Return the [x, y] coordinate for the center point of the cell that contains the specified text.  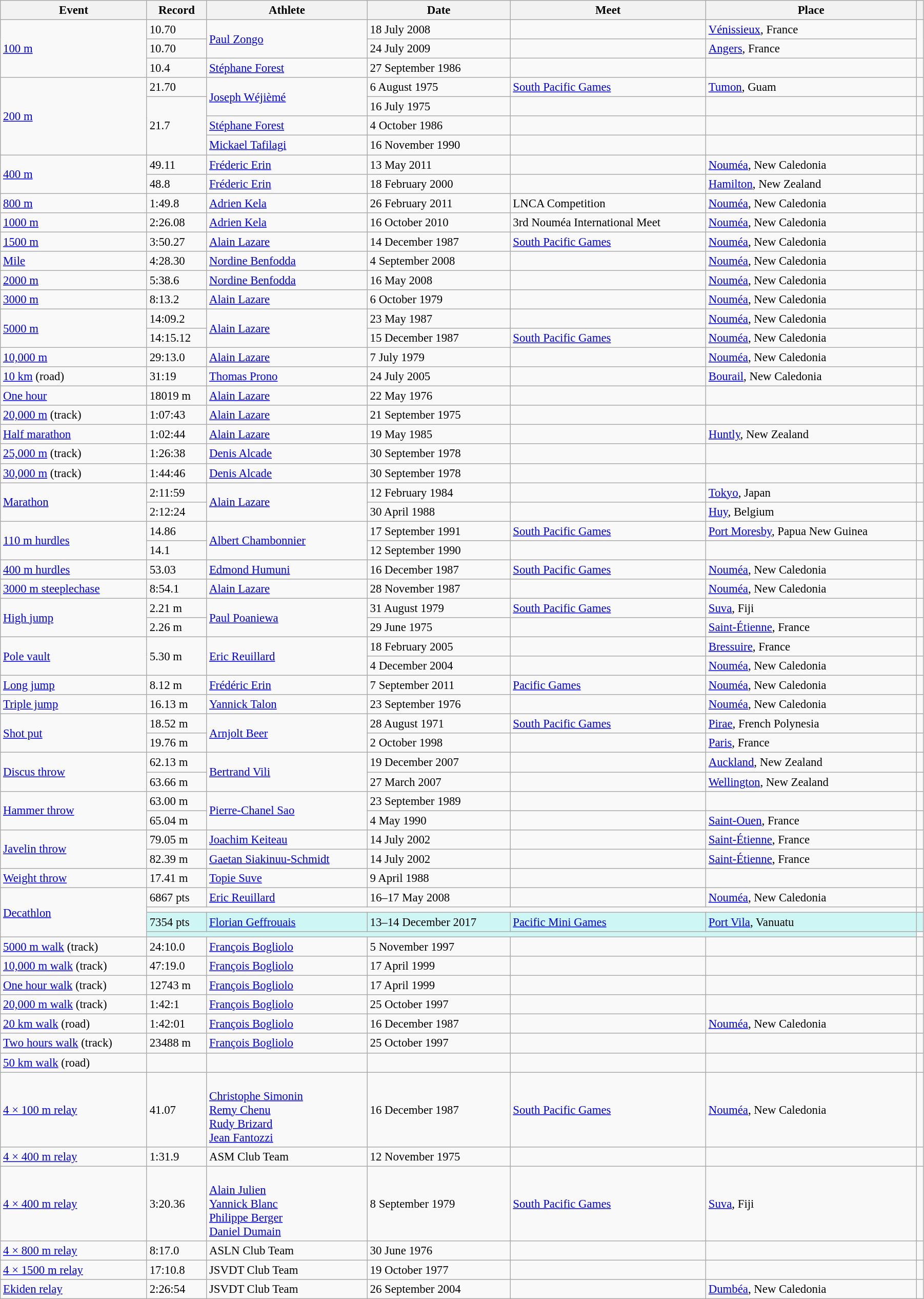
17 September 1991 [439, 531]
19 October 1977 [439, 1270]
53.03 [176, 569]
18 February 2005 [439, 647]
4 December 2004 [439, 666]
Christophe SimoninRemy ChenuRudy BrizardJean Fantozzi [287, 1110]
20 km walk (road) [74, 1024]
1:42:01 [176, 1024]
49.11 [176, 165]
Ekiden relay [74, 1289]
2:12:24 [176, 511]
Marathon [74, 502]
Frédéric Erin [287, 685]
Meet [608, 10]
6 August 1975 [439, 87]
7 September 2011 [439, 685]
Dumbéa, New Caledonia [811, 1289]
19 May 1985 [439, 435]
28 August 1971 [439, 724]
Vénissieux, France [811, 30]
Yannick Talon [287, 704]
21 September 1975 [439, 415]
79.05 m [176, 839]
Place [811, 10]
19 December 2007 [439, 762]
5000 m walk (track) [74, 947]
20,000 m (track) [74, 415]
Tokyo, Japan [811, 493]
18.52 m [176, 724]
One hour walk (track) [74, 986]
10,000 m walk (track) [74, 966]
Paul Zongo [287, 39]
Wellington, New Zealand [811, 782]
Pole vault [74, 657]
29 June 1975 [439, 627]
Tumon, Guam [811, 87]
15 December 1987 [439, 338]
30 June 1976 [439, 1251]
Auckland, New Zealand [811, 762]
Port Moresby, Papua New Guinea [811, 531]
100 m [74, 49]
29:13.0 [176, 358]
10 km (road) [74, 377]
26 September 2004 [439, 1289]
8.12 m [176, 685]
One hour [74, 396]
Hammer throw [74, 811]
Pierre-Chanel Sao [287, 811]
1:02:44 [176, 435]
23 May 1987 [439, 319]
23488 m [176, 1044]
31:19 [176, 377]
63.66 m [176, 782]
2.26 m [176, 627]
17.41 m [176, 878]
4 October 1986 [439, 126]
21.7 [176, 126]
7354 pts [176, 922]
Bertrand Vili [287, 772]
4 May 1990 [439, 820]
Shot put [74, 734]
23 September 1989 [439, 801]
1:07:43 [176, 415]
14.1 [176, 550]
1:49.8 [176, 203]
Saint-Ouen, France [811, 820]
8 September 1979 [439, 1204]
Mickael Tafilagi [287, 145]
16 July 1975 [439, 107]
2:26.08 [176, 222]
Triple jump [74, 704]
Half marathon [74, 435]
24 July 2005 [439, 377]
Paul Poaniewa [287, 618]
1000 m [74, 222]
22 May 1976 [439, 396]
6 October 1979 [439, 300]
10,000 m [74, 358]
4 × 100 m relay [74, 1110]
Joachim Keiteau [287, 839]
Huntly, New Zealand [811, 435]
26 February 2011 [439, 203]
LNCA Competition [608, 203]
20,000 m walk (track) [74, 1005]
2.21 m [176, 608]
Port Vila, Vanuatu [811, 922]
Bourail, New Caledonia [811, 377]
30 April 1988 [439, 511]
ASLN Club Team [287, 1251]
62.13 m [176, 762]
Two hours walk (track) [74, 1044]
1500 m [74, 242]
16–17 May 2008 [439, 897]
1:26:38 [176, 454]
Long jump [74, 685]
14:15.12 [176, 338]
4:28.30 [176, 261]
65.04 m [176, 820]
3:50.27 [176, 242]
6867 pts [176, 897]
48.8 [176, 184]
400 m hurdles [74, 569]
27 September 1986 [439, 68]
Angers, France [811, 49]
Huy, Belgium [811, 511]
4 × 1500 m relay [74, 1270]
24:10.0 [176, 947]
25,000 m (track) [74, 454]
12 September 1990 [439, 550]
5000 m [74, 328]
Date [439, 10]
1:42:1 [176, 1005]
13 May 2011 [439, 165]
Mile [74, 261]
High jump [74, 618]
16 May 2008 [439, 280]
9 April 1988 [439, 878]
Athlete [287, 10]
30,000 m (track) [74, 473]
400 m [74, 174]
3000 m steeplechase [74, 589]
2:11:59 [176, 493]
18019 m [176, 396]
41.07 [176, 1110]
Decathlon [74, 912]
5:38.6 [176, 280]
Weight throw [74, 878]
Event [74, 10]
47:19.0 [176, 966]
31 August 1979 [439, 608]
2:26:54 [176, 1289]
200 m [74, 116]
18 February 2000 [439, 184]
Joseph Wéjièmé [287, 96]
5.30 m [176, 657]
50 km walk (road) [74, 1062]
Pacific Games [608, 685]
5 November 1997 [439, 947]
Javelin throw [74, 849]
ASM Club Team [287, 1156]
8:17.0 [176, 1251]
28 November 1987 [439, 589]
19.76 m [176, 743]
82.39 m [176, 859]
110 m hurdles [74, 541]
Albert Chambonnier [287, 541]
1:31.9 [176, 1156]
1:44:46 [176, 473]
21.70 [176, 87]
Florian Geffrouais [287, 922]
12 November 1975 [439, 1156]
63.00 m [176, 801]
3:20.36 [176, 1204]
Gaetan Siakinuu-Schmidt [287, 859]
16 October 2010 [439, 222]
Pirae, French Polynesia [811, 724]
2000 m [74, 280]
Record [176, 10]
Discus throw [74, 772]
14.86 [176, 531]
7 July 1979 [439, 358]
Topie Suve [287, 878]
Thomas Prono [287, 377]
12743 m [176, 986]
4 × 800 m relay [74, 1251]
8:13.2 [176, 300]
27 March 2007 [439, 782]
10.4 [176, 68]
8:54.1 [176, 589]
24 July 2009 [439, 49]
Alain JulienYannick BlancPhilippe BergerDaniel Dumain [287, 1204]
17:10.8 [176, 1270]
Edmond Humuni [287, 569]
4 September 2008 [439, 261]
18 July 2008 [439, 30]
Pacific Mini Games [608, 922]
800 m [74, 203]
Arnjolt Beer [287, 734]
3rd Nouméa International Meet [608, 222]
2 October 1998 [439, 743]
16.13 m [176, 704]
16 November 1990 [439, 145]
Paris, France [811, 743]
3000 m [74, 300]
Bressuire, France [811, 647]
Hamilton, New Zealand [811, 184]
23 September 1976 [439, 704]
14:09.2 [176, 319]
12 February 1984 [439, 493]
13–14 December 2017 [439, 922]
14 December 1987 [439, 242]
